Detect which cell encompasses the target text, then output its (x, y) center coordinate. 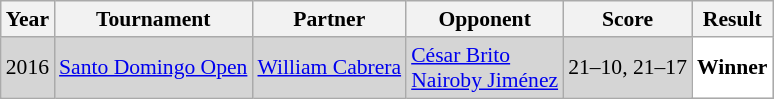
Winner (732, 68)
21–10, 21–17 (628, 68)
Opponent (484, 19)
William Cabrera (329, 68)
Result (732, 19)
Tournament (153, 19)
Partner (329, 19)
2016 (28, 68)
César Brito Nairoby Jiménez (484, 68)
Score (628, 19)
Santo Domingo Open (153, 68)
Year (28, 19)
